For the text-containing cell, return its midpoint in [x, y] coordinate format. 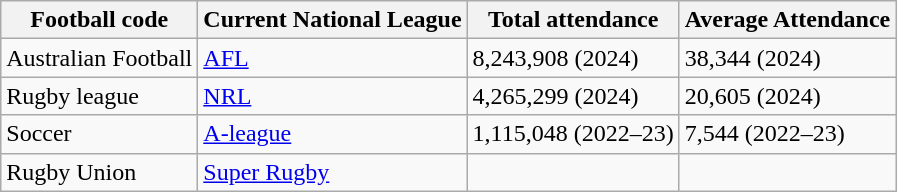
Super Rugby [332, 172]
Football code [100, 20]
Current National League [332, 20]
A-league [332, 134]
Rugby Union [100, 172]
NRL [332, 96]
1,115,048 (2022–23) [573, 134]
Total attendance [573, 20]
4,265,299 (2024) [573, 96]
Rugby league [100, 96]
38,344 (2024) [788, 58]
7,544 (2022–23) [788, 134]
Soccer [100, 134]
Australian Football [100, 58]
Average Attendance [788, 20]
20,605 (2024) [788, 96]
AFL [332, 58]
8,243,908 (2024) [573, 58]
